Detect which cell encompasses the target text, then output its (X, Y) center coordinate. 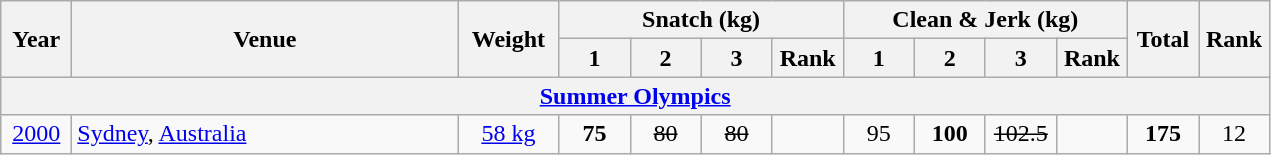
Venue (265, 39)
Sydney, Australia (265, 134)
2000 (36, 134)
12 (1234, 134)
Snatch (kg) (701, 20)
Clean & Jerk (kg) (985, 20)
75 (594, 134)
100 (950, 134)
Summer Olympics (636, 96)
95 (878, 134)
102.5 (1020, 134)
Weight (508, 39)
Total (1162, 39)
Year (36, 39)
175 (1162, 134)
58 kg (508, 134)
